From the cell containing the given text, extract its center point as (x, y) coordinate. 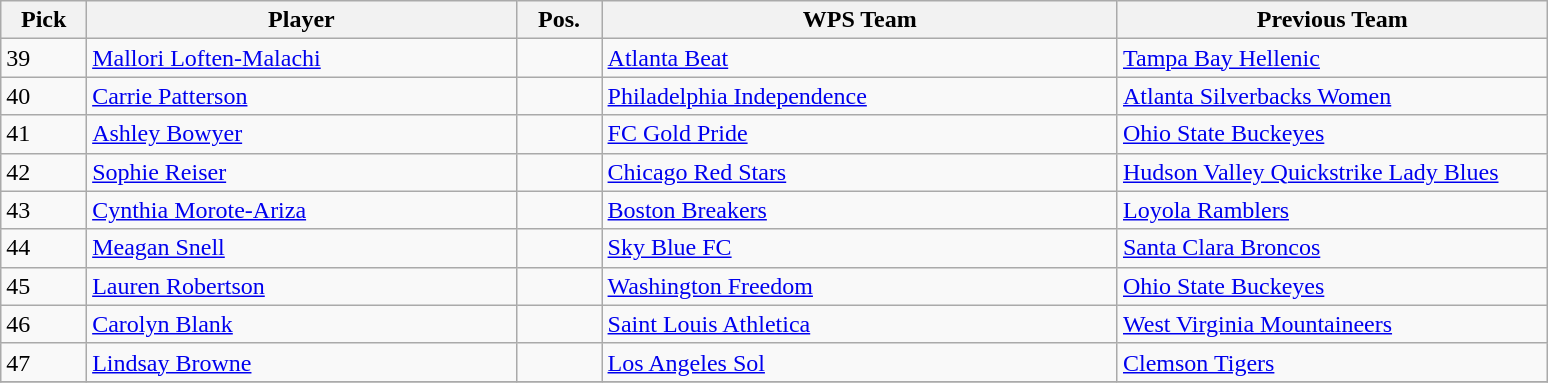
Player (302, 20)
Cynthia Morote-Ariza (302, 210)
Atlanta Beat (860, 58)
Meagan Snell (302, 248)
Lauren Robertson (302, 286)
42 (44, 172)
Carrie Patterson (302, 96)
40 (44, 96)
41 (44, 134)
Philadelphia Independence (860, 96)
39 (44, 58)
Sophie Reiser (302, 172)
Mallori Loften-Malachi (302, 58)
West Virginia Mountaineers (1332, 324)
47 (44, 362)
Boston Breakers (860, 210)
Loyola Ramblers (1332, 210)
43 (44, 210)
Lindsay Browne (302, 362)
Atlanta Silverbacks Women (1332, 96)
Hudson Valley Quickstrike Lady Blues (1332, 172)
Saint Louis Athletica (860, 324)
Carolyn Blank (302, 324)
Chicago Red Stars (860, 172)
Previous Team (1332, 20)
Washington Freedom (860, 286)
44 (44, 248)
Sky Blue FC (860, 248)
45 (44, 286)
FC Gold Pride (860, 134)
Los Angeles Sol (860, 362)
Pick (44, 20)
46 (44, 324)
Ashley Bowyer (302, 134)
Clemson Tigers (1332, 362)
Santa Clara Broncos (1332, 248)
WPS Team (860, 20)
Tampa Bay Hellenic (1332, 58)
Pos. (559, 20)
